Pinpoint the cell where the given text exists, returning its (x, y) midpoint coordinate. 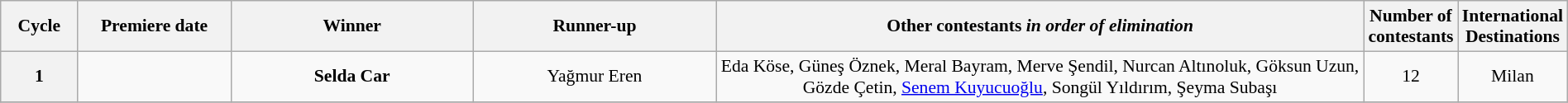
Selda Car (352, 76)
Yağmur Eren (594, 76)
Eda Köse, Güneş Öznek, Meral Bayram, Merve Şendil, Nurcan Altınoluk, Göksun Uzun, Gözde Çetin, Senem Kuyucuoğlu, Songül Yıldırım, Şeyma Subaşı (1040, 76)
Winner (352, 26)
International Destinations (1513, 26)
1 (40, 76)
Cycle (40, 26)
Number of contestants (1411, 26)
Premiere date (154, 26)
Other contestants in order of elimination (1040, 26)
Milan (1513, 76)
Runner-up (594, 26)
12 (1411, 76)
